Search for the cell housing the specified text and yield its [X, Y] center coordinate. 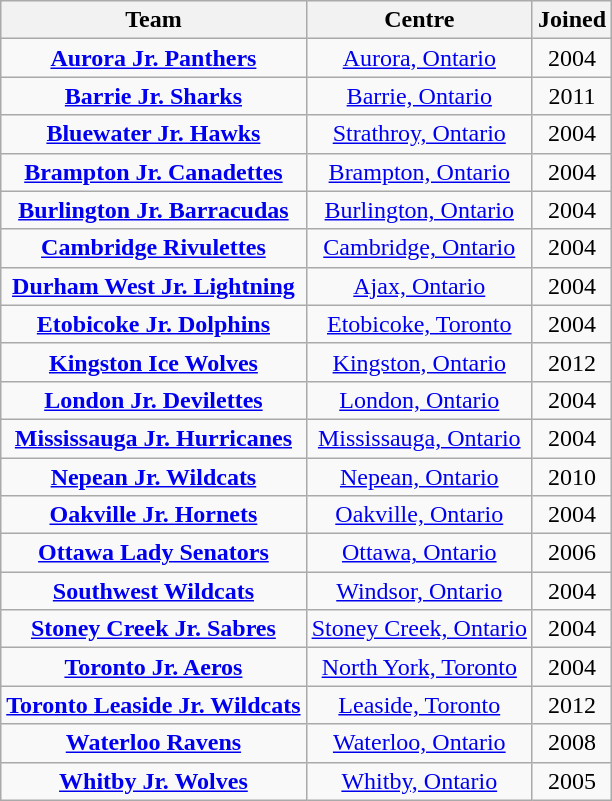
Brampton, Ontario [419, 172]
Joined [572, 20]
Ottawa Lady Senators [154, 553]
Ottawa, Ontario [419, 553]
Waterloo, Ontario [419, 743]
Cambridge, Ontario [419, 248]
Etobicoke Jr. Dolphins [154, 324]
Burlington Jr. Barracudas [154, 210]
Southwest Wildcats [154, 591]
Centre [419, 20]
Team [154, 20]
Kingston, Ontario [419, 362]
Strathroy, Ontario [419, 134]
Aurora, Ontario [419, 58]
Waterloo Ravens [154, 743]
Whitby Jr. Wolves [154, 781]
Whitby, Ontario [419, 781]
Toronto Leaside Jr. Wildcats [154, 705]
Windsor, Ontario [419, 591]
North York, Toronto [419, 667]
Brampton Jr. Canadettes [154, 172]
Aurora Jr. Panthers [154, 58]
Oakville, Ontario [419, 515]
Mississauga, Ontario [419, 438]
London Jr. Devilettes [154, 400]
Etobicoke, Toronto [419, 324]
2010 [572, 477]
Mississauga Jr. Hurricanes [154, 438]
Durham West Jr. Lightning [154, 286]
Burlington, Ontario [419, 210]
London, Ontario [419, 400]
Oakville Jr. Hornets [154, 515]
Leaside, Toronto [419, 705]
2011 [572, 96]
Nepean Jr. Wildcats [154, 477]
2005 [572, 781]
Cambridge Rivulettes [154, 248]
Toronto Jr. Aeros [154, 667]
Nepean, Ontario [419, 477]
Bluewater Jr. Hawks [154, 134]
2008 [572, 743]
Ajax, Ontario [419, 286]
Barrie, Ontario [419, 96]
Kingston Ice Wolves [154, 362]
2006 [572, 553]
Stoney Creek, Ontario [419, 629]
Barrie Jr. Sharks [154, 96]
Stoney Creek Jr. Sabres [154, 629]
